Identify which cell holds the provided text, then report its (X, Y) central coordinate. 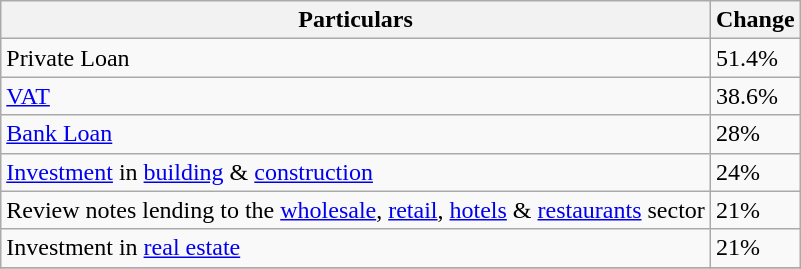
Private Loan (356, 58)
28% (755, 134)
Particulars (356, 20)
Change (755, 20)
38.6% (755, 96)
Bank Loan (356, 134)
Review notes lending to the wholesale, retail, hotels & restaurants sector (356, 210)
Investment in building & construction (356, 172)
51.4% (755, 58)
Investment in real estate (356, 248)
VAT (356, 96)
24% (755, 172)
